Identify which cell holds the provided text, then report its (x, y) central coordinate. 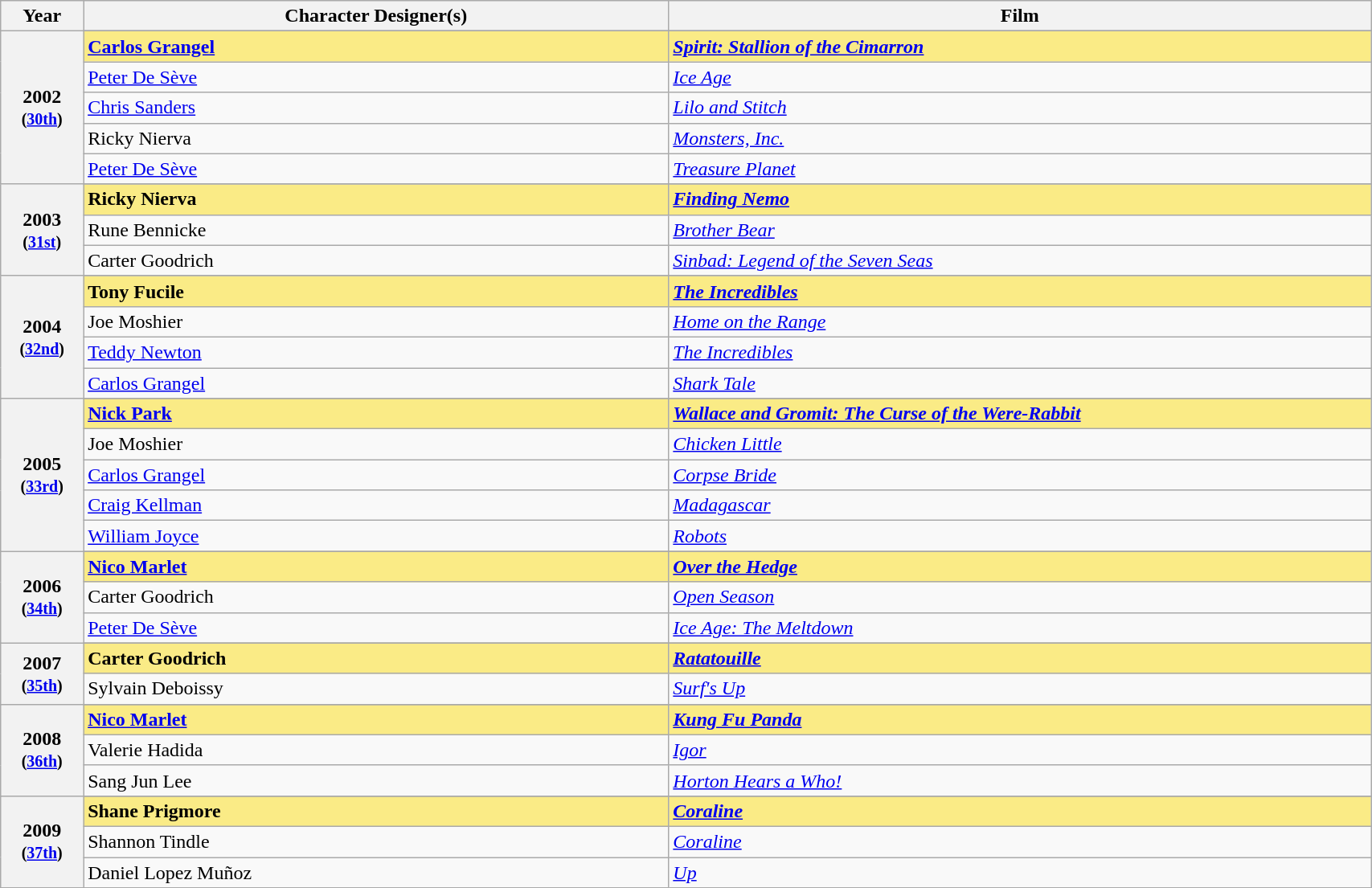
Chicken Little (1020, 444)
Brother Bear (1020, 230)
Craig Kellman (376, 505)
Daniel Lopez Muñoz (376, 872)
Tony Fucile (376, 291)
Ratatouille (1020, 658)
Film (1020, 16)
Treasure Planet (1020, 169)
Finding Nemo (1020, 199)
Shane Prigmore (376, 811)
Robots (1020, 536)
2003 (31st) (42, 230)
Teddy Newton (376, 352)
Surf's Up (1020, 689)
Lilo and Stitch (1020, 108)
2008 (36th) (42, 750)
2009 (37th) (42, 841)
Sang Jun Lee (376, 780)
Madagascar (1020, 505)
2004 (32nd) (42, 337)
William Joyce (376, 536)
Corpse Bride (1020, 475)
Monsters, Inc. (1020, 138)
Ice Age (1020, 77)
Chris Sanders (376, 108)
Horton Hears a Who! (1020, 780)
2006 (34th) (42, 597)
Wallace and Gromit: The Curse of the Were-Rabbit (1020, 414)
Home on the Range (1020, 321)
Up (1020, 872)
Over the Hedge (1020, 567)
Igor (1020, 750)
Sylvain Deboissy (376, 689)
Shannon Tindle (376, 841)
Rune Bennicke (376, 230)
Shark Tale (1020, 383)
2005 (33rd) (42, 475)
Sinbad: Legend of the Seven Seas (1020, 260)
2002 (30th) (42, 108)
Spirit: Stallion of the Cimarron (1020, 47)
Ice Age: The Meltdown (1020, 628)
Kung Fu Panda (1020, 719)
Character Designer(s) (376, 16)
Nick Park (376, 414)
Open Season (1020, 597)
Year (42, 16)
Valerie Hadida (376, 750)
2007 (35th) (42, 673)
